Extract the (x, y) coordinate from the center of the cell holding the provided text.  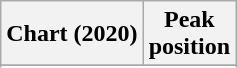
Peakposition (189, 34)
Chart (2020) (72, 34)
